Extract the [X, Y] coordinate from the center of the cell holding the provided text.  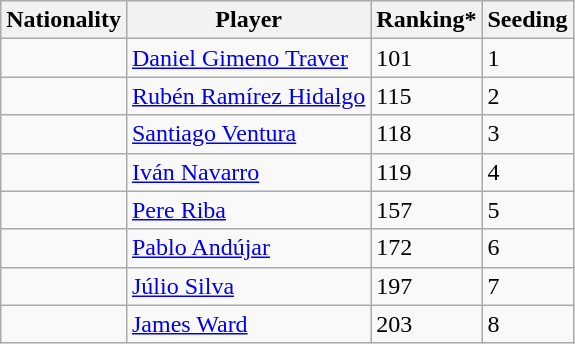
115 [426, 96]
6 [528, 248]
Daniel Gimeno Traver [248, 58]
3 [528, 134]
Ranking* [426, 20]
Rubén Ramírez Hidalgo [248, 96]
2 [528, 96]
Player [248, 20]
Nationality [64, 20]
8 [528, 324]
Santiago Ventura [248, 134]
Iván Navarro [248, 172]
157 [426, 210]
119 [426, 172]
James Ward [248, 324]
Pablo Andújar [248, 248]
172 [426, 248]
Júlio Silva [248, 286]
197 [426, 286]
Seeding [528, 20]
1 [528, 58]
Pere Riba [248, 210]
203 [426, 324]
101 [426, 58]
4 [528, 172]
118 [426, 134]
5 [528, 210]
7 [528, 286]
